Search for the cell housing the specified text and yield its (x, y) center coordinate. 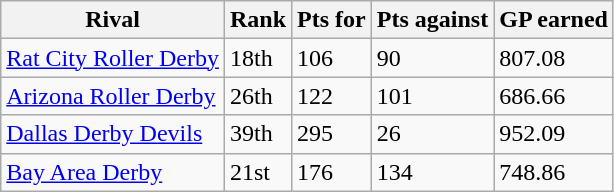
Bay Area Derby (113, 172)
Arizona Roller Derby (113, 96)
Rat City Roller Derby (113, 58)
122 (332, 96)
GP earned (554, 20)
952.09 (554, 134)
21st (258, 172)
106 (332, 58)
Dallas Derby Devils (113, 134)
176 (332, 172)
Pts for (332, 20)
686.66 (554, 96)
134 (432, 172)
26th (258, 96)
39th (258, 134)
Rival (113, 20)
101 (432, 96)
295 (332, 134)
748.86 (554, 172)
Rank (258, 20)
26 (432, 134)
18th (258, 58)
807.08 (554, 58)
90 (432, 58)
Pts against (432, 20)
